From the cell containing the given text, extract its center point as (X, Y) coordinate. 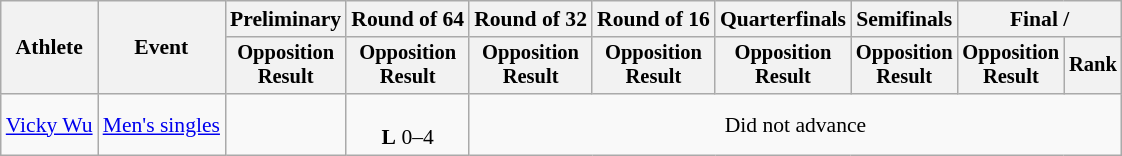
Semifinals (904, 19)
Did not advance (796, 124)
Event (162, 48)
Rank (1093, 66)
Preliminary (286, 19)
Men's singles (162, 124)
Vicky Wu (50, 124)
Round of 16 (654, 19)
Final / (1040, 19)
Round of 64 (408, 19)
Quarterfinals (783, 19)
Round of 32 (530, 19)
L 0–4 (408, 124)
Athlete (50, 48)
